Find where the given text appears and provide that cell's center as [X, Y] coordinate. 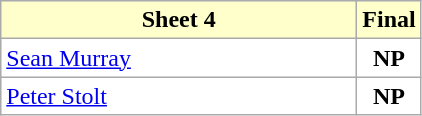
Final [389, 20]
Sheet 4 [179, 20]
Sean Murray [179, 58]
Peter Stolt [179, 96]
